Return the [x, y] coordinate for the center point of the cell that contains the specified text.  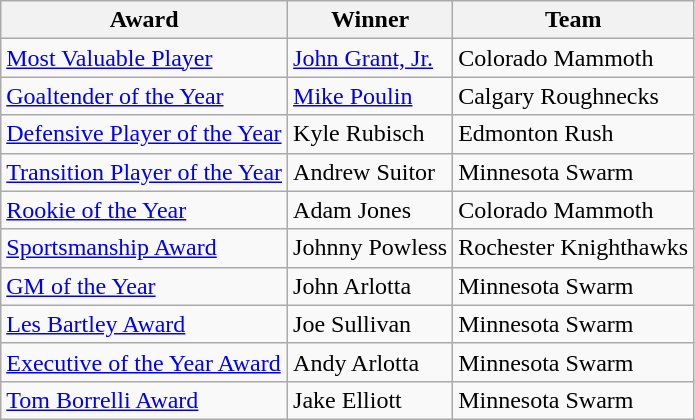
Adam Jones [370, 210]
John Arlotta [370, 286]
Tom Borrelli Award [144, 400]
John Grant, Jr. [370, 58]
Team [574, 20]
Edmonton Rush [574, 134]
GM of the Year [144, 286]
Transition Player of the Year [144, 172]
Defensive Player of the Year [144, 134]
Most Valuable Player [144, 58]
Executive of the Year Award [144, 362]
Les Bartley Award [144, 324]
Kyle Rubisch [370, 134]
Rookie of the Year [144, 210]
Jake Elliott [370, 400]
Johnny Powless [370, 248]
Goaltender of the Year [144, 96]
Andrew Suitor [370, 172]
Mike Poulin [370, 96]
Joe Sullivan [370, 324]
Sportsmanship Award [144, 248]
Rochester Knighthawks [574, 248]
Award [144, 20]
Andy Arlotta [370, 362]
Calgary Roughnecks [574, 96]
Winner [370, 20]
